Return the (x, y) coordinate for the center point of the cell that contains the specified text.  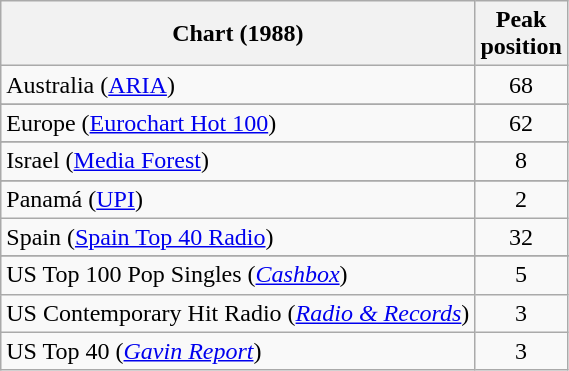
Israel (Media Forest) (238, 161)
Europe (Eurochart Hot 100) (238, 123)
US Top 40 (Gavin Report) (238, 351)
8 (521, 161)
32 (521, 237)
5 (521, 275)
Spain (Spain Top 40 Radio) (238, 237)
Australia (ARIA) (238, 85)
Peakposition (521, 34)
2 (521, 199)
68 (521, 85)
Chart (1988) (238, 34)
Panamá (UPI) (238, 199)
US Top 100 Pop Singles (Cashbox) (238, 275)
US Contemporary Hit Radio (Radio & Records) (238, 313)
62 (521, 123)
